Determine the (x, y) coordinate at the center of the cell enclosing the given text.  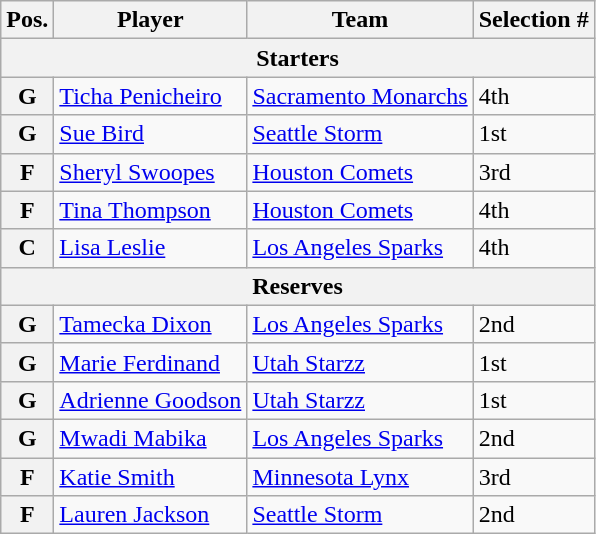
Adrienne Goodson (150, 400)
Tina Thompson (150, 210)
Lauren Jackson (150, 515)
Pos. (28, 20)
Lisa Leslie (150, 248)
Reserves (298, 286)
C (28, 248)
Katie Smith (150, 477)
Sacramento Monarchs (360, 96)
Ticha Penicheiro (150, 96)
Sheryl Swoopes (150, 172)
Marie Ferdinand (150, 362)
Player (150, 20)
Tamecka Dixon (150, 324)
Team (360, 20)
Minnesota Lynx (360, 477)
Mwadi Mabika (150, 438)
Selection # (534, 20)
Starters (298, 58)
Sue Bird (150, 134)
